Return (x, y) of the center of cell containing provided text 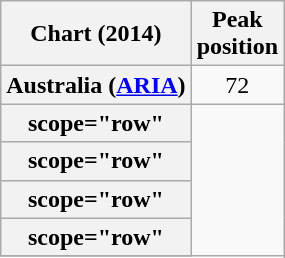
Peakposition (237, 34)
Australia (ARIA) (96, 85)
72 (237, 85)
Chart (2014) (96, 34)
